Determine the [x, y] coordinate at the center of the cell enclosing the given text.  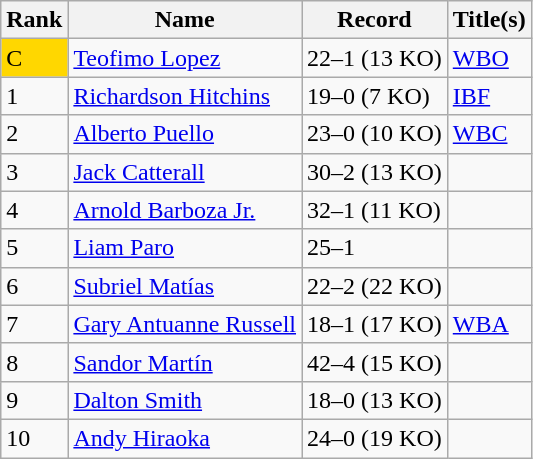
10 [34, 438]
Liam Paro [185, 248]
IBF [489, 96]
4 [34, 210]
32–1 (11 KO) [375, 210]
WBA [489, 324]
Andy Hiraoka [185, 438]
25–1 [375, 248]
Teofimo Lopez [185, 58]
Name [185, 20]
Gary Antuanne Russell [185, 324]
6 [34, 286]
WBO [489, 58]
5 [34, 248]
Dalton Smith [185, 400]
Record [375, 20]
Richardson Hitchins [185, 96]
Arnold Barboza Jr. [185, 210]
9 [34, 400]
24–0 (19 KO) [375, 438]
42–4 (15 KO) [375, 362]
19–0 (7 KO) [375, 96]
WBC [489, 134]
Rank [34, 20]
3 [34, 172]
18–1 (17 KO) [375, 324]
22–1 (13 KO) [375, 58]
C [34, 58]
1 [34, 96]
18–0 (13 KO) [375, 400]
Sandor Martín [185, 362]
30–2 (13 KO) [375, 172]
Alberto Puello [185, 134]
23–0 (10 KO) [375, 134]
22–2 (22 KO) [375, 286]
Title(s) [489, 20]
7 [34, 324]
Subriel Matías [185, 286]
2 [34, 134]
Jack Catterall [185, 172]
8 [34, 362]
